Identify which cell holds the provided text, then report its (X, Y) central coordinate. 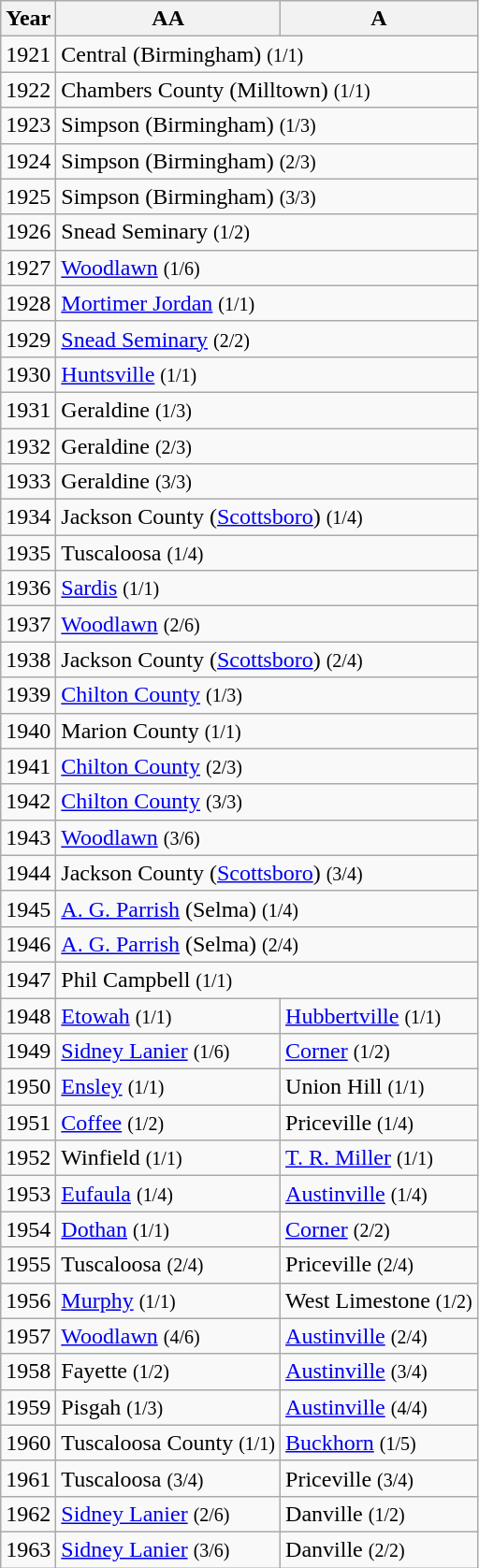
Geraldine (3/3) (267, 482)
Geraldine (2/3) (267, 446)
Priceville (1/4) (380, 1123)
Geraldine (1/3) (267, 410)
1960 (28, 1443)
Hubbertville (1/1) (380, 1015)
1946 (28, 944)
1951 (28, 1123)
A. G. Parrish (Selma) (2/4) (267, 944)
Mortimer Jordan (1/1) (267, 303)
Winfield (1/1) (168, 1158)
Jackson County (Scottsboro) (1/4) (267, 517)
Tuscaloosa (2/4) (168, 1265)
1954 (28, 1229)
1944 (28, 873)
1949 (28, 1052)
1929 (28, 339)
Phil Campbell (1/1) (267, 980)
Simpson (Birmingham) (3/3) (267, 196)
1924 (28, 161)
Ensley (1/1) (168, 1087)
Marion County (1/1) (267, 731)
1953 (28, 1194)
1952 (28, 1158)
Jackson County (Scottsboro) (2/4) (267, 660)
1950 (28, 1087)
1934 (28, 517)
Corner (1/2) (380, 1052)
Tuscaloosa (1/4) (267, 553)
A (380, 19)
West Limestone (1/2) (380, 1300)
Woodlawn (1/6) (267, 268)
Dothan (1/1) (168, 1229)
Chilton County (3/3) (267, 802)
AA (168, 19)
1928 (28, 303)
Fayette (1/2) (168, 1372)
Chilton County (2/3) (267, 766)
1962 (28, 1514)
1926 (28, 232)
Corner (2/2) (380, 1229)
Sidney Lanier (2/6) (168, 1514)
Etowah (1/1) (168, 1015)
1939 (28, 695)
Snead Seminary (1/2) (267, 232)
Murphy (1/1) (168, 1300)
Austinville (1/4) (380, 1194)
1937 (28, 624)
1948 (28, 1015)
1925 (28, 196)
Priceville (2/4) (380, 1265)
1942 (28, 802)
1936 (28, 588)
Union Hill (1/1) (380, 1087)
Austinville (2/4) (380, 1336)
1947 (28, 980)
1941 (28, 766)
T. R. Miller (1/1) (380, 1158)
Central (Birmingham) (1/1) (267, 54)
Chambers County (Milltown) (1/1) (267, 90)
Tuscaloosa (3/4) (168, 1478)
1959 (28, 1407)
Tuscaloosa County (1/1) (168, 1443)
Snead Seminary (2/2) (267, 339)
1955 (28, 1265)
1940 (28, 731)
Eufaula (1/4) (168, 1194)
1956 (28, 1300)
Woodlawn (3/6) (267, 837)
Huntsville (1/1) (267, 374)
1958 (28, 1372)
1933 (28, 482)
Pisgah (1/3) (168, 1407)
Chilton County (1/3) (267, 695)
Austinville (3/4) (380, 1372)
1943 (28, 837)
Woodlawn (2/6) (267, 624)
Sidney Lanier (3/6) (168, 1549)
1922 (28, 90)
1931 (28, 410)
1927 (28, 268)
1930 (28, 374)
Buckhorn (1/5) (380, 1443)
Austinville (4/4) (380, 1407)
Simpson (Birmingham) (1/3) (267, 125)
Coffee (1/2) (168, 1123)
Simpson (Birmingham) (2/3) (267, 161)
1957 (28, 1336)
Sidney Lanier (1/6) (168, 1052)
Year (28, 19)
1923 (28, 125)
Woodlawn (4/6) (168, 1336)
1963 (28, 1549)
1921 (28, 54)
1932 (28, 446)
Danville (1/2) (380, 1514)
Jackson County (Scottsboro) (3/4) (267, 873)
Danville (2/2) (380, 1549)
1938 (28, 660)
1935 (28, 553)
Sardis (1/1) (267, 588)
A. G. Parrish (Selma) (1/4) (267, 908)
Priceville (3/4) (380, 1478)
1945 (28, 908)
1961 (28, 1478)
